Search for the cell housing the specified text and yield its [x, y] center coordinate. 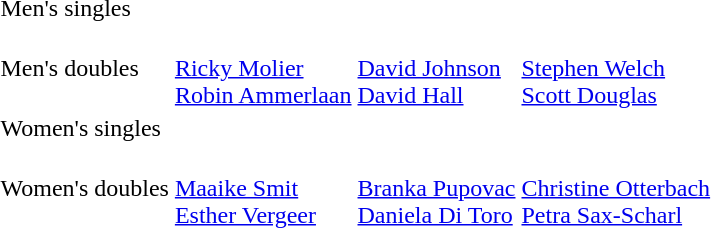
David Johnson David Hall [436, 68]
Ricky Molier Robin Ammerlaan [263, 68]
